From the cell containing the given text, extract its center point as [X, Y] coordinate. 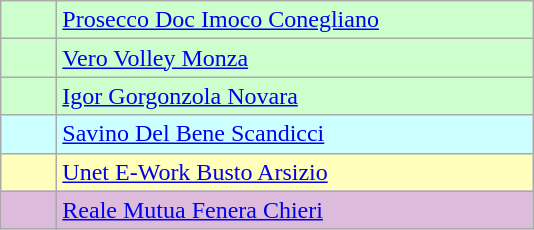
Reale Mutua Fenera Chieri [295, 210]
Vero Volley Monza [295, 58]
Unet E-Work Busto Arsizio [295, 172]
Savino Del Bene Scandicci [295, 134]
Prosecco Doc Imoco Conegliano [295, 20]
Igor Gorgonzola Novara [295, 96]
